Find where the given text appears and provide that cell's center as (x, y) coordinate. 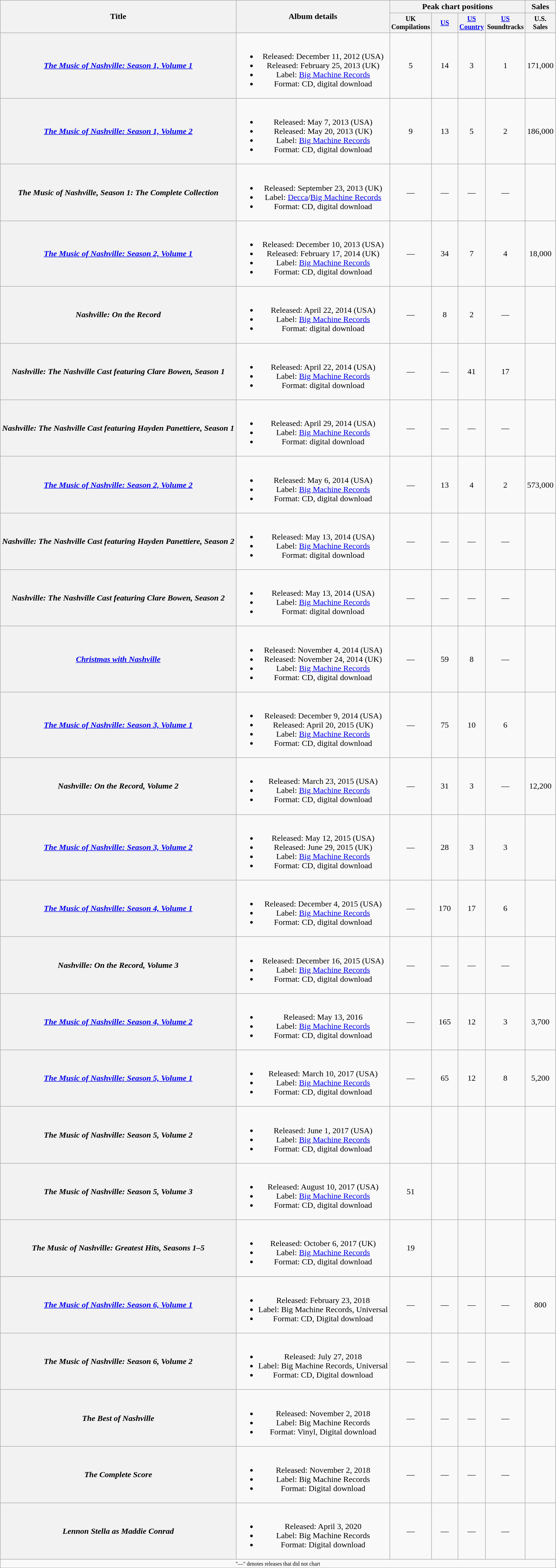
Released: June 1, 2017 (USA)Label: Big Machine RecordsFormat: CD, digital download (313, 1135)
Released: May 7, 2013 (USA)Released: May 20, 2013 (UK)Label: Big Machine RecordsFormat: CD, digital download (313, 131)
Nashville: The Nashville Cast featuring Clare Bowen, Season 1 (118, 371)
34 (445, 253)
The Music of Nashville: Season 2, Volume 2 (118, 485)
41 (472, 371)
The Music of Nashville: Greatest Hits, Seasons 1–5 (118, 1248)
Nashville: The Nashville Cast featuring Hayden Panettiere, Season 1 (118, 428)
The Music of Nashville: Season 6, Volume 2 (118, 1362)
The Best of Nashville (118, 1418)
171,000 (540, 65)
Released: April 3, 2020Label: Big Machine RecordsFormat: Digital download (313, 1531)
Lennon Stella as Maddie Conrad (118, 1531)
The Music of Nashville: Season 5, Volume 1 (118, 1078)
14 (445, 65)
51 (411, 1192)
Released: July 27, 2018Label: Big Machine Records, UniversalFormat: CD, Digital download (313, 1362)
US (445, 23)
9 (411, 131)
10 (472, 725)
Released: December 9, 2014 (USA)Released: April 20, 2015 (UK)Label: Big Machine RecordsFormat: CD, digital download (313, 725)
28 (445, 847)
3,700 (540, 1021)
Album details (313, 17)
Released: March 10, 2017 (USA)Label: Big Machine RecordsFormat: CD, digital download (313, 1078)
Nashville: On the Record (118, 315)
Released: December 4, 2015 (USA)Label: Big Machine RecordsFormat: CD, digital download (313, 908)
Released: November 2, 2018Label: Big Machine RecordsFormat: Digital download (313, 1475)
Nashville: On the Record, Volume 3 (118, 965)
"—" denotes releases that did not chart (278, 1564)
The Music of Nashville: Season 4, Volume 1 (118, 908)
The Music of Nashville: Season 3, Volume 2 (118, 847)
Christmas with Nashville (118, 659)
Released: March 23, 2015 (USA)Label: Big Machine RecordsFormat: CD, digital download (313, 786)
Peak chart positions (457, 7)
5,200 (540, 1078)
The Complete Score (118, 1475)
Released: May 6, 2014 (USA)Label: Big Machine RecordsFormat: CD, digital download (313, 485)
18,000 (540, 253)
573,000 (540, 485)
7 (472, 253)
Nashville: The Nashville Cast featuring Hayden Panettiere, Season 2 (118, 542)
The Music of Nashville: Season 5, Volume 3 (118, 1192)
Released: April 29, 2014 (USA)Label: Big Machine RecordsFormat: digital download (313, 428)
Released: May 12, 2015 (USA)Released: June 29, 2015 (UK)Label: Big Machine RecordsFormat: CD, digital download (313, 847)
Released: November 2, 2018Label: Big Machine RecordsFormat: Vinyl, Digital download (313, 1418)
Nashville: On the Record, Volume 2 (118, 786)
65 (445, 1078)
Released: May 13, 2016Label: Big Machine RecordsFormat: CD, digital download (313, 1021)
31 (445, 786)
Released: September 23, 2013 (UK)Label: Decca/Big Machine RecordsFormat: CD, digital download (313, 192)
Title (118, 17)
170 (445, 908)
Released: February 23, 2018Label: Big Machine Records, UniversalFormat: CD, Digital download (313, 1305)
800 (540, 1305)
The Music of Nashville: Season 6, Volume 1 (118, 1305)
Released: November 4, 2014 (USA)Released: November 24, 2014 (UK)Label: Big Machine RecordsFormat: CD, digital download (313, 659)
75 (445, 725)
USSoundtracks (505, 23)
Released: December 16, 2015 (USA)Label: Big Machine RecordsFormat: CD, digital download (313, 965)
The Music of Nashville: Season 4, Volume 2 (118, 1021)
U.S. Sales (540, 23)
Sales (540, 7)
165 (445, 1021)
Nashville: The Nashville Cast featuring Clare Bowen, Season 2 (118, 598)
Released: August 10, 2017 (USA)Label: Big Machine RecordsFormat: CD, digital download (313, 1192)
186,000 (540, 131)
US Country (472, 23)
19 (411, 1248)
59 (445, 659)
The Music of Nashville, Season 1: The Complete Collection (118, 192)
12,200 (540, 786)
Released: December 10, 2013 (USA)Released: February 17, 2014 (UK)Label: Big Machine RecordsFormat: CD, digital download (313, 253)
Released: December 11, 2012 (USA)Released: February 25, 2013 (UK)Label: Big Machine RecordsFormat: CD, digital download (313, 65)
The Music of Nashville: Season 1, Volume 2 (118, 131)
1 (505, 65)
The Music of Nashville: Season 1, Volume 1 (118, 65)
Released: October 6, 2017 (UK)Label: Big Machine RecordsFormat: CD, digital download (313, 1248)
The Music of Nashville: Season 5, Volume 2 (118, 1135)
The Music of Nashville: Season 2, Volume 1 (118, 253)
UK Compilations (411, 23)
The Music of Nashville: Season 3, Volume 1 (118, 725)
